Scan for the cell matching the given text and deliver its (x, y) coordinate at center. 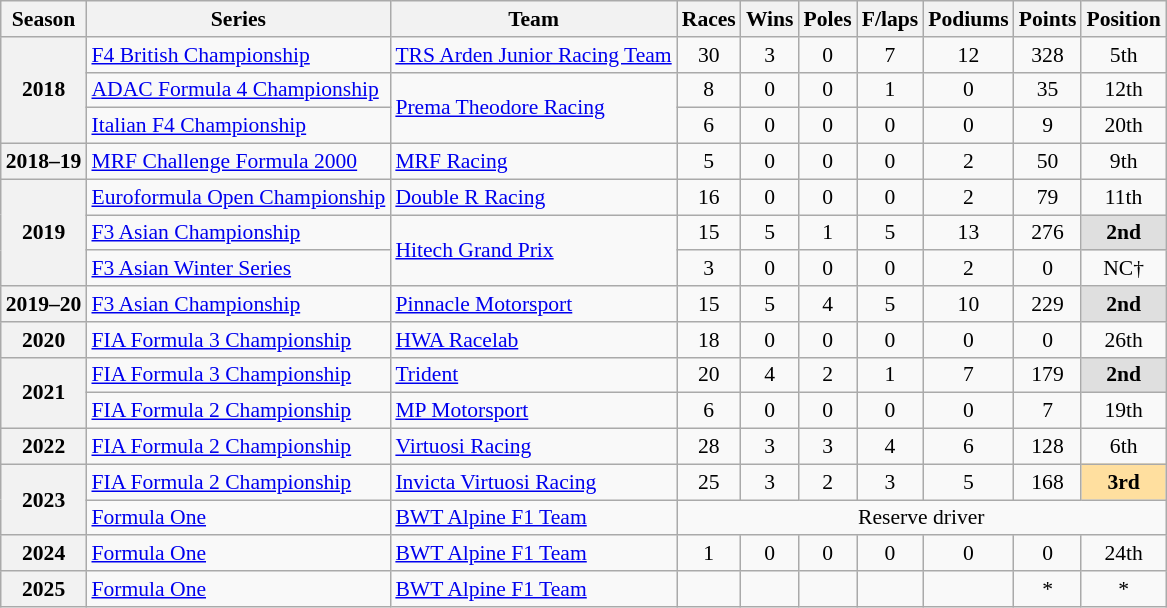
328 (1048, 55)
Italian F4 Championship (238, 126)
3rd (1123, 482)
Series (238, 19)
2023 (44, 500)
Poles (828, 19)
30 (709, 55)
F3 Asian Winter Series (238, 269)
2021 (44, 392)
Hitech Grand Prix (533, 250)
12 (968, 55)
276 (1048, 233)
2025 (44, 589)
18 (709, 340)
9 (1048, 126)
19th (1123, 411)
35 (1048, 90)
50 (1048, 162)
Wins (770, 19)
Double R Racing (533, 197)
NC† (1123, 269)
Season (44, 19)
2019 (44, 232)
2022 (44, 447)
MP Motorsport (533, 411)
Podiums (968, 19)
24th (1123, 554)
Reserve driver (922, 518)
12th (1123, 90)
Invicta Virtuosi Racing (533, 482)
ADAC Formula 4 Championship (238, 90)
168 (1048, 482)
2019–20 (44, 304)
Points (1048, 19)
2018–19 (44, 162)
28 (709, 447)
TRS Arden Junior Racing Team (533, 55)
Pinnacle Motorsport (533, 304)
Races (709, 19)
Virtuosi Racing (533, 447)
8 (709, 90)
26th (1123, 340)
Prema Theodore Racing (533, 108)
16 (709, 197)
5th (1123, 55)
25 (709, 482)
20th (1123, 126)
Team (533, 19)
Position (1123, 19)
MRF Challenge Formula 2000 (238, 162)
Trident (533, 375)
20 (709, 375)
13 (968, 233)
2018 (44, 90)
2020 (44, 340)
128 (1048, 447)
9th (1123, 162)
79 (1048, 197)
179 (1048, 375)
6th (1123, 447)
F/laps (890, 19)
F4 British Championship (238, 55)
11th (1123, 197)
10 (968, 304)
2024 (44, 554)
Euroformula Open Championship (238, 197)
HWA Racelab (533, 340)
MRF Racing (533, 162)
229 (1048, 304)
